For the text-containing cell, return its midpoint in [x, y] coordinate format. 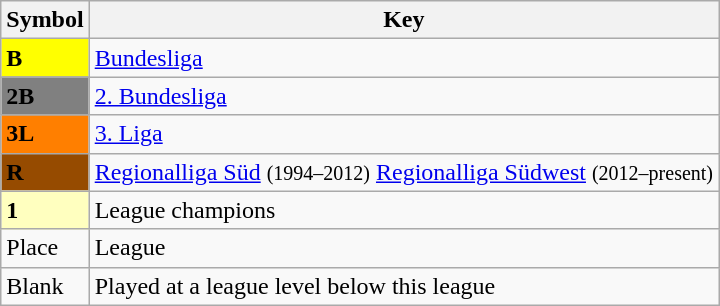
1 [45, 210]
Place [45, 248]
Key [404, 20]
2B [45, 96]
Played at a league level below this league [404, 286]
2. Bundesliga [404, 96]
3L [45, 134]
Regionalliga Süd (1994–2012) Regionalliga Südwest (2012–present) [404, 172]
Symbol [45, 20]
R [45, 172]
Blank [45, 286]
League champions [404, 210]
3. Liga [404, 134]
League [404, 248]
B [45, 58]
Bundesliga [404, 58]
